Pinpoint the cell where the given text exists, returning its [x, y] midpoint coordinate. 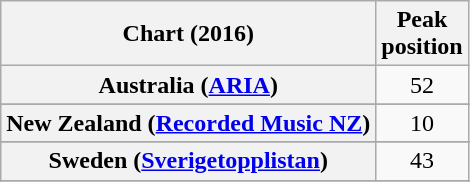
Chart (2016) [188, 34]
Peakposition [422, 34]
10 [422, 123]
Australia (ARIA) [188, 85]
43 [422, 161]
New Zealand (Recorded Music NZ) [188, 123]
52 [422, 85]
Sweden (Sverigetopplistan) [188, 161]
